Output the [x, y] coordinate of the center of the cell containing the given text.  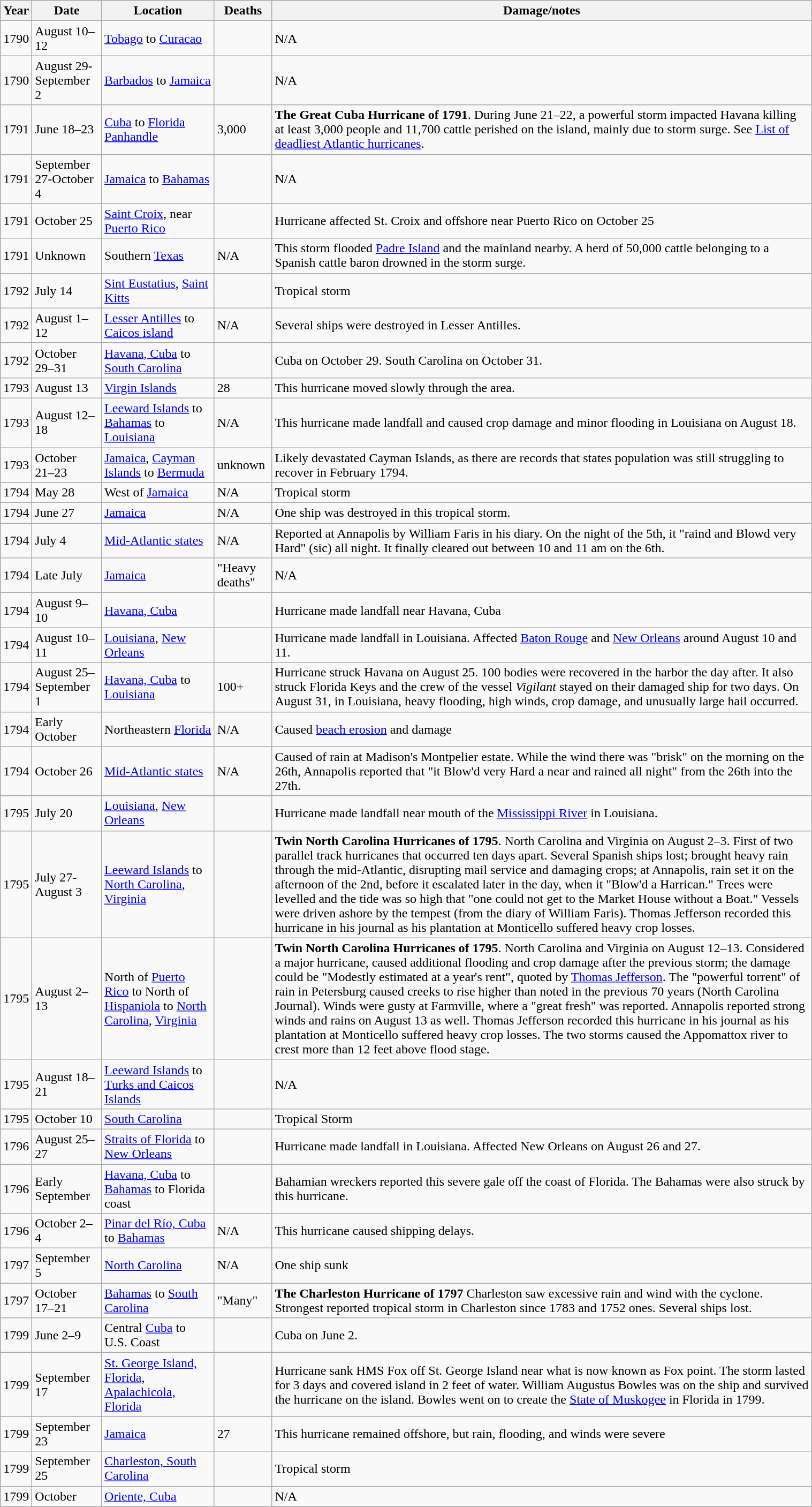
St. George Island, Florida, Apalachicola, Florida [158, 1385]
Unknown [67, 256]
Deaths [243, 11]
Several ships were destroyed in Lesser Antilles. [542, 326]
Early October [67, 729]
Hurricane made landfall near mouth of the Mississippi River in Louisiana. [542, 813]
Caused beach erosion and damage [542, 729]
August 10–11 [67, 645]
September 17 [67, 1385]
This hurricane moved slowly through the area. [542, 388]
October 2–4 [67, 1231]
Havana, Cuba to South Carolina [158, 360]
3,000 [243, 130]
Tropical Storm [542, 1119]
July 14 [67, 290]
North Carolina [158, 1266]
Hurricane made landfall in Louisiana. Affected New Orleans on August 26 and 27. [542, 1146]
September 23 [67, 1434]
August 10–12 [67, 39]
This hurricane remained offshore, but rain, flooding, and winds were severe [542, 1434]
Oriente, Cuba [158, 1496]
Havana, Cuba to Louisiana [158, 687]
Sint Eustatius, Saint Kitts [158, 290]
July 20 [67, 813]
Havana, Cuba [158, 611]
Southern Texas [158, 256]
Hurricane affected St. Croix and offshore near Puerto Rico on October 25 [542, 221]
June 27 [67, 513]
Location [158, 11]
Early September [67, 1189]
This storm flooded Padre Island and the mainland nearby. A herd of 50,000 cattle belonging to a Spanish cattle baron drowned in the storm surge. [542, 256]
North of Puerto Rico to North of Hispaniola to North Carolina, Virginia [158, 998]
Leeward Islands to Turks and Caicos Islands [158, 1084]
July 4 [67, 541]
Saint Croix, near Puerto Rico [158, 221]
Bahamian wreckers reported this severe gale off the coast of Florida. The Bahamas were also struck by this hurricane. [542, 1189]
Charleston, South Carolina [158, 1468]
Barbados to Jamaica [158, 80]
Northeastern Florida [158, 729]
September 5 [67, 1266]
"Heavy deaths" [243, 575]
October 10 [67, 1119]
Leeward Islands to North Carolina, Virginia [158, 884]
100+ [243, 687]
28 [243, 388]
October 25 [67, 221]
Pinar del Río, Cuba to Bahamas [158, 1231]
Year [16, 11]
June 2–9 [67, 1336]
Damage/notes [542, 11]
August 2–13 [67, 998]
May 28 [67, 493]
Central Cuba to U.S. Coast [158, 1336]
Cuba on October 29. South Carolina on October 31. [542, 360]
September 27-October 4 [67, 179]
Cuba on June 2. [542, 1336]
"Many" [243, 1300]
August 25–27 [67, 1146]
One ship sunk [542, 1266]
Bahamas to South Carolina [158, 1300]
This hurricane made landfall and caused crop damage and minor flooding in Louisiana on August 18. [542, 423]
August 13 [67, 388]
Tobago to Curacao [158, 39]
Late July [67, 575]
This hurricane caused shipping delays. [542, 1231]
unknown [243, 465]
June 18–23 [67, 130]
Virgin Islands [158, 388]
27 [243, 1434]
Jamaica to Bahamas [158, 179]
October [67, 1496]
Lesser Antilles to Caicos island [158, 326]
August 18–21 [67, 1084]
Straits of Florida to New Orleans [158, 1146]
October 21–23 [67, 465]
August 12–18 [67, 423]
South Carolina [158, 1119]
Likely devastated Cayman Islands, as there are records that states population was still struggling to recover in February 1794. [542, 465]
Leeward Islands to Bahamas to Louisiana [158, 423]
Havana, Cuba to Bahamas to Florida coast [158, 1189]
September 25 [67, 1468]
Hurricane made landfall near Havana, Cuba [542, 611]
Jamaica, Cayman Islands to Bermuda [158, 465]
August 9–10 [67, 611]
One ship was destroyed in this tropical storm. [542, 513]
Date [67, 11]
Hurricane made landfall in Louisiana. Affected Baton Rouge and New Orleans around August 10 and 11. [542, 645]
October 29–31 [67, 360]
West of Jamaica [158, 493]
August 29-September 2 [67, 80]
October 17–21 [67, 1300]
August 1–12 [67, 326]
October 26 [67, 771]
August 25–September 1 [67, 687]
Cuba to Florida Panhandle [158, 130]
July 27-August 3 [67, 884]
